Pinpoint the cell where the given text exists, returning its (x, y) midpoint coordinate. 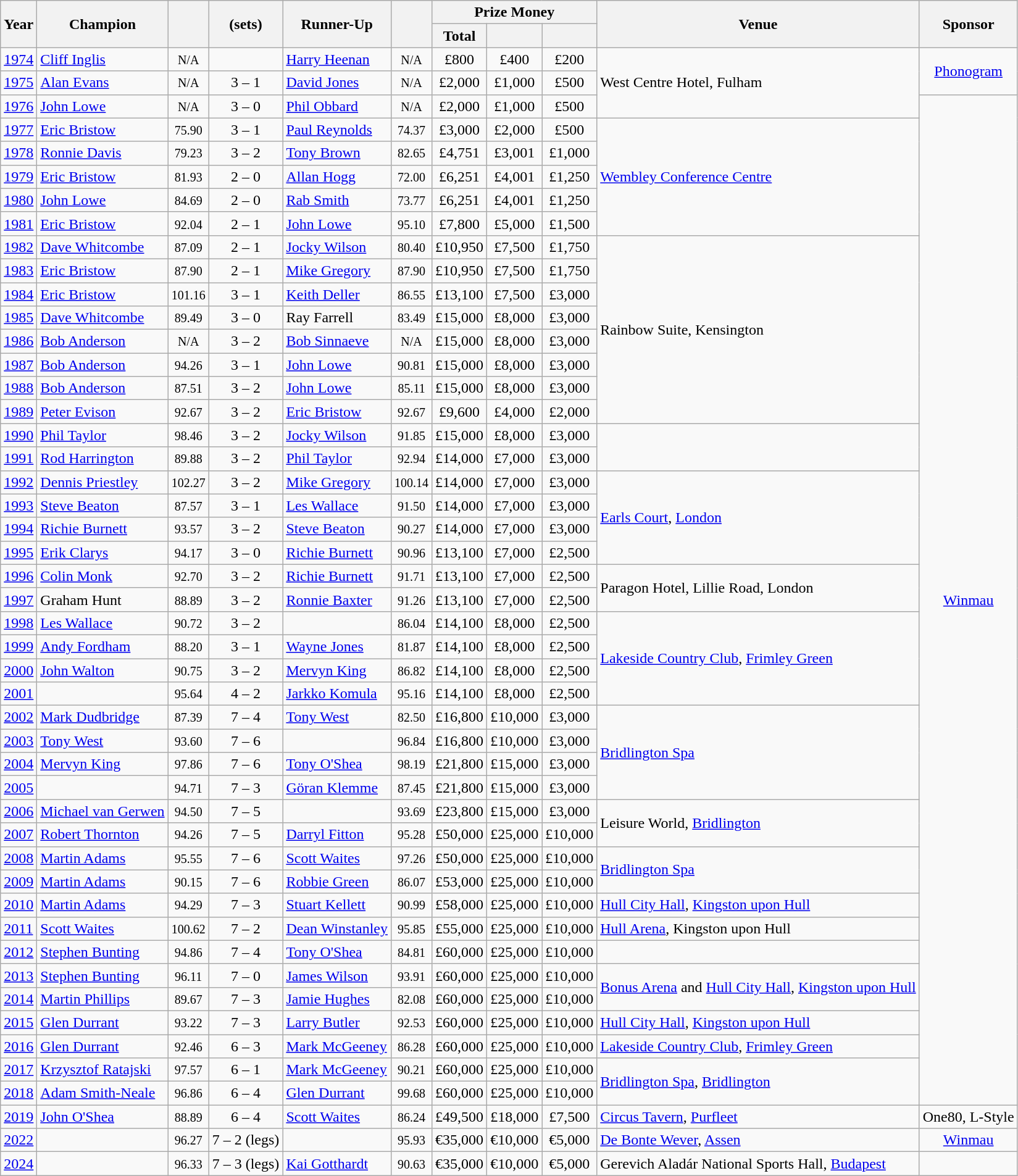
2016 (19, 1046)
Colin Monk (102, 576)
1997 (19, 599)
2019 (19, 1117)
90.63 (412, 1164)
1979 (19, 177)
82.50 (412, 717)
90.99 (412, 905)
£23,800 (459, 811)
Krzysztof Ratajski (102, 1070)
1986 (19, 341)
89.49 (188, 318)
Rod Harrington (102, 459)
87.51 (188, 388)
87.45 (412, 788)
£9,600 (459, 412)
Ray Farrell (337, 318)
87.09 (188, 247)
Circus Tavern, Purfleet (758, 1117)
74.37 (412, 130)
86.28 (412, 1046)
Graham Hunt (102, 599)
1978 (19, 153)
93.60 (188, 741)
£400 (515, 59)
89.88 (188, 459)
95.28 (412, 835)
2006 (19, 811)
90.81 (412, 365)
75.90 (188, 130)
1976 (19, 106)
82.08 (412, 999)
Larry Butler (337, 1022)
West Centre Hotel, Fulham (758, 83)
83.49 (412, 318)
Michael van Gerwen (102, 811)
2005 (19, 788)
97.86 (188, 764)
Rab Smith (337, 200)
2018 (19, 1093)
£53,000 (459, 882)
Bridlington Spa, Bridlington (758, 1082)
1995 (19, 553)
Jamie Hughes (337, 999)
2000 (19, 670)
90.27 (412, 529)
94.86 (188, 952)
£5,000 (515, 223)
95.64 (188, 694)
100.62 (188, 928)
93.22 (188, 1022)
£800 (459, 59)
94.29 (188, 905)
1975 (19, 83)
92.46 (188, 1046)
£55,000 (459, 928)
92.94 (412, 459)
98.19 (412, 764)
90.96 (412, 553)
Phil Obbard (337, 106)
95.85 (412, 928)
Wembley Conference Centre (758, 177)
7 – 3 (legs) (246, 1164)
92.53 (412, 1022)
96.11 (188, 975)
Paragon Hotel, Lillie Road, London (758, 588)
86.07 (412, 882)
86.04 (412, 623)
99.68 (412, 1093)
90.21 (412, 1070)
Bonus Arena and Hull City Hall, Kingston upon Hull (758, 987)
Leisure World, Bridlington (758, 823)
2008 (19, 858)
1989 (19, 412)
86.82 (412, 670)
79.23 (188, 153)
Earls Court, London (758, 517)
David Jones (337, 83)
2001 (19, 694)
84.69 (188, 200)
Erik Clarys (102, 553)
£49,500 (459, 1117)
De Bonte Wever, Assen (758, 1140)
(sets) (246, 24)
91.85 (412, 435)
Champion (102, 24)
1974 (19, 59)
£200 (569, 59)
93.57 (188, 529)
1987 (19, 365)
94.17 (188, 553)
96.84 (412, 741)
Adam Smith-Neale (102, 1093)
2003 (19, 741)
96.86 (188, 1093)
2010 (19, 905)
94.50 (188, 811)
John Walton (102, 670)
91.50 (412, 506)
88.20 (188, 646)
1994 (19, 529)
1985 (19, 318)
2014 (19, 999)
Paul Reynolds (337, 130)
87.57 (188, 506)
Runner-Up (337, 24)
Wayne Jones (337, 646)
Harry Heenan (337, 59)
86.24 (412, 1117)
2002 (19, 717)
90.75 (188, 670)
96.33 (188, 1164)
Year (19, 24)
Darryl Fitton (337, 835)
1990 (19, 435)
Stuart Kellett (337, 905)
Gerevich Aladár National Sports Hall, Budapest (758, 1164)
£1,500 (569, 223)
Dennis Priestley (102, 482)
91.71 (412, 576)
Allan Hogg (337, 177)
1977 (19, 130)
1996 (19, 576)
95.55 (188, 858)
95.10 (412, 223)
92.04 (188, 223)
81.87 (412, 646)
Jarkko Komula (337, 694)
2012 (19, 952)
82.65 (412, 153)
1980 (19, 200)
2011 (19, 928)
91.26 (412, 599)
Prize Money (515, 12)
One80, L-Style (968, 1117)
Dean Winstanley (337, 928)
81.93 (188, 177)
94.71 (188, 788)
86.55 (412, 294)
Robbie Green (337, 882)
95.93 (412, 1140)
Ronnie Davis (102, 153)
95.16 (412, 694)
84.81 (412, 952)
Alan Evans (102, 83)
7 – 2 (legs) (246, 1140)
100.14 (412, 482)
1993 (19, 506)
90.72 (188, 623)
90.15 (188, 882)
98.46 (188, 435)
2017 (19, 1070)
4 – 2 (246, 694)
73.77 (412, 200)
1991 (19, 459)
Andy Fordham (102, 646)
£3,001 (515, 153)
87.39 (188, 717)
6 – 3 (246, 1046)
John O'Shea (102, 1117)
72.00 (412, 177)
6 – 1 (246, 1070)
£4,751 (459, 153)
Kai Gotthardt (337, 1164)
101.16 (188, 294)
James Wilson (337, 975)
2024 (19, 1164)
Keith Deller (337, 294)
1982 (19, 247)
102.27 (188, 482)
2009 (19, 882)
1999 (19, 646)
£18,000 (515, 1117)
Sponsor (968, 24)
2022 (19, 1140)
1998 (19, 623)
Bob Sinnaeve (337, 341)
£4,000 (515, 412)
1992 (19, 482)
£58,000 (459, 905)
85.11 (412, 388)
1981 (19, 223)
Phonogram (968, 71)
7 – 0 (246, 975)
1984 (19, 294)
Cliff Inglis (102, 59)
Martin Phillips (102, 999)
£7,800 (459, 223)
Tony Brown (337, 153)
93.69 (412, 811)
80.40 (412, 247)
Hull Arena, Kingston upon Hull (758, 928)
2007 (19, 835)
7 – 2 (246, 928)
1988 (19, 388)
Ronnie Baxter (337, 599)
Rainbow Suite, Kensington (758, 329)
1983 (19, 270)
2004 (19, 764)
97.26 (412, 858)
Robert Thornton (102, 835)
2013 (19, 975)
2015 (19, 1022)
Total (459, 36)
96.27 (188, 1140)
93.91 (412, 975)
97.57 (188, 1070)
92.70 (188, 576)
Peter Evison (102, 412)
89.67 (188, 999)
Venue (758, 24)
Mark Dudbridge (102, 717)
Göran Klemme (337, 788)
